Provide the [X, Y] coordinate of the cell's center where the given text is located.  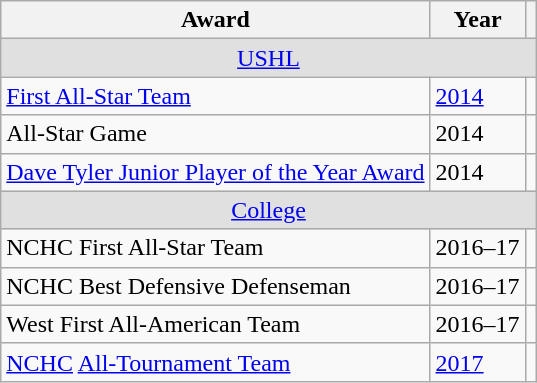
Dave Tyler Junior Player of the Year Award [216, 172]
West First All-American Team [216, 324]
NCHC Best Defensive Defenseman [216, 286]
2017 [478, 362]
USHL [268, 58]
NCHC All-Tournament Team [216, 362]
First All-Star Team [216, 96]
Year [478, 20]
Award [216, 20]
NCHC First All-Star Team [216, 248]
College [268, 210]
All-Star Game [216, 134]
